Find where the given text appears and provide that cell's center as (x, y) coordinate. 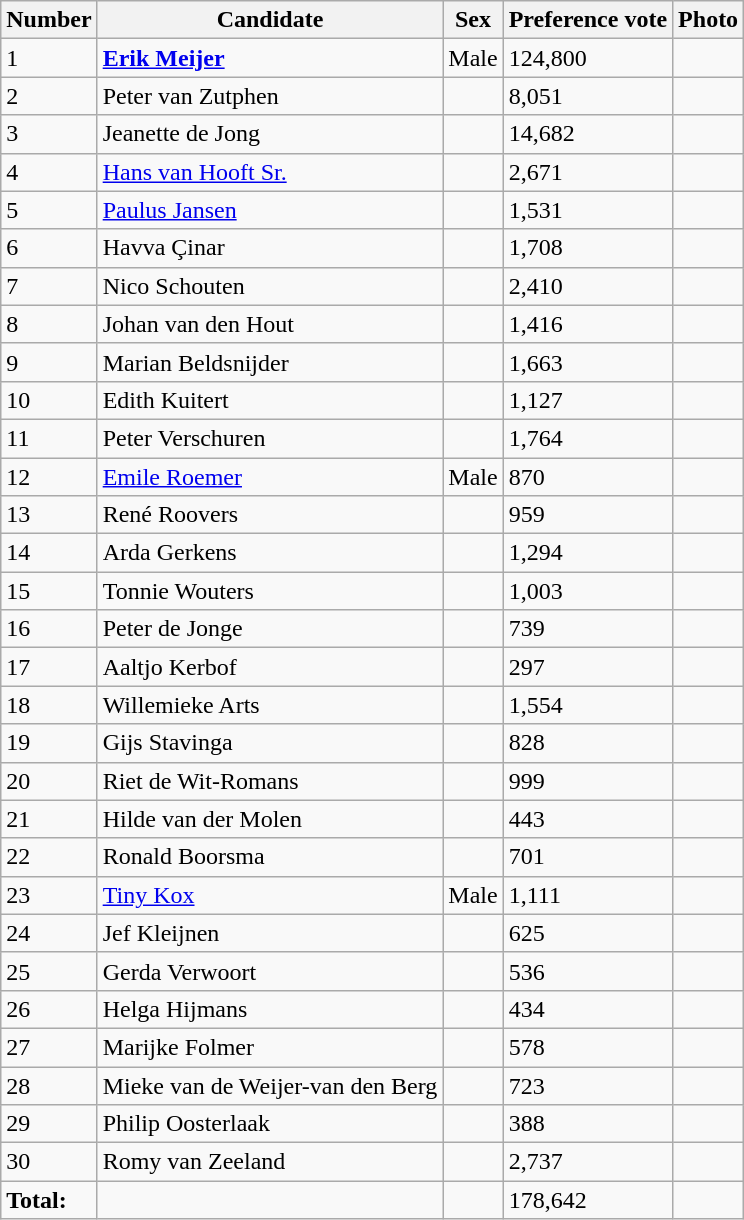
René Roovers (270, 515)
536 (588, 971)
Ronald Boorsma (270, 857)
Gerda Verwoort (270, 971)
Peter Verschuren (270, 438)
Marijke Folmer (270, 1047)
178,642 (588, 1200)
578 (588, 1047)
1,003 (588, 591)
388 (588, 1124)
701 (588, 857)
Erik Meijer (270, 58)
19 (49, 743)
5 (49, 210)
1,764 (588, 438)
14 (49, 553)
8 (49, 324)
Peter de Jonge (270, 629)
Preference vote (588, 20)
1,416 (588, 324)
Philip Oosterlaak (270, 1124)
3 (49, 134)
Arda Gerkens (270, 553)
Gijs Stavinga (270, 743)
Photo (708, 20)
739 (588, 629)
12 (49, 477)
Havva Çinar (270, 248)
Marian Beldsnijder (270, 362)
11 (49, 438)
27 (49, 1047)
13 (49, 515)
24 (49, 933)
17 (49, 667)
Sex (473, 20)
1 (49, 58)
8,051 (588, 96)
1,554 (588, 705)
Candidate (270, 20)
23 (49, 895)
Paulus Jansen (270, 210)
443 (588, 819)
9 (49, 362)
4 (49, 172)
434 (588, 1009)
7 (49, 286)
29 (49, 1124)
20 (49, 781)
Nico Schouten (270, 286)
Total: (49, 1200)
124,800 (588, 58)
999 (588, 781)
26 (49, 1009)
Aaltjo Kerbof (270, 667)
1,111 (588, 895)
625 (588, 933)
Hans van Hooft Sr. (270, 172)
28 (49, 1085)
25 (49, 971)
15 (49, 591)
Helga Hijmans (270, 1009)
Riet de Wit-Romans (270, 781)
1,531 (588, 210)
Peter van Zutphen (270, 96)
828 (588, 743)
Hilde van der Molen (270, 819)
21 (49, 819)
1,708 (588, 248)
Tonnie Wouters (270, 591)
2,737 (588, 1162)
16 (49, 629)
Emile Roemer (270, 477)
Mieke van de Weijer-van den Berg (270, 1085)
2 (49, 96)
870 (588, 477)
Jeanette de Jong (270, 134)
1,663 (588, 362)
10 (49, 400)
Willemieke Arts (270, 705)
14,682 (588, 134)
22 (49, 857)
2,671 (588, 172)
1,294 (588, 553)
2,410 (588, 286)
1,127 (588, 400)
18 (49, 705)
297 (588, 667)
Tiny Kox (270, 895)
Number (49, 20)
959 (588, 515)
6 (49, 248)
Romy van Zeeland (270, 1162)
Johan van den Hout (270, 324)
30 (49, 1162)
Jef Kleijnen (270, 933)
723 (588, 1085)
Edith Kuitert (270, 400)
